Output the (X, Y) coordinate of the center of the cell containing the given text.  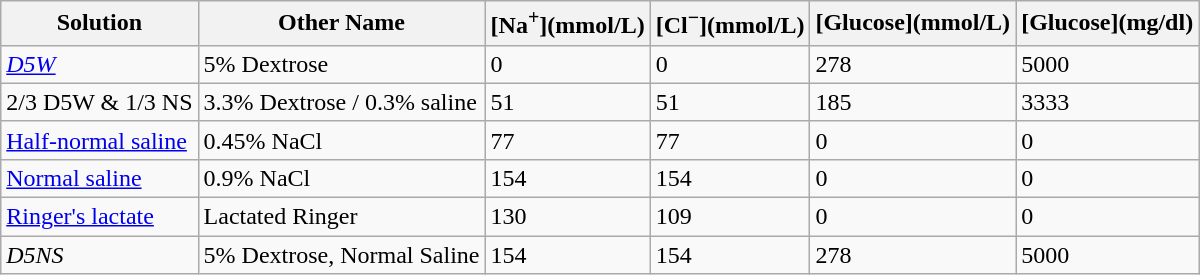
[Na+](mmol/L) (568, 24)
185 (913, 102)
[Glucose](mg/dl) (1108, 24)
2/3 D5W & 1/3 NS (100, 102)
Other Name (342, 24)
D5W (100, 64)
5% Dextrose, Normal Saline (342, 255)
5% Dextrose (342, 64)
3333 (1108, 102)
[Cl−](mmol/L) (730, 24)
130 (568, 217)
Normal saline (100, 178)
Lactated Ringer (342, 217)
109 (730, 217)
D5NS (100, 255)
Half-normal saline (100, 140)
Solution (100, 24)
0.9% NaCl (342, 178)
Ringer's lactate (100, 217)
3.3% Dextrose / 0.3% saline (342, 102)
[Glucose](mmol/L) (913, 24)
0.45% NaCl (342, 140)
